Detect which cell encompasses the target text, then output its (x, y) center coordinate. 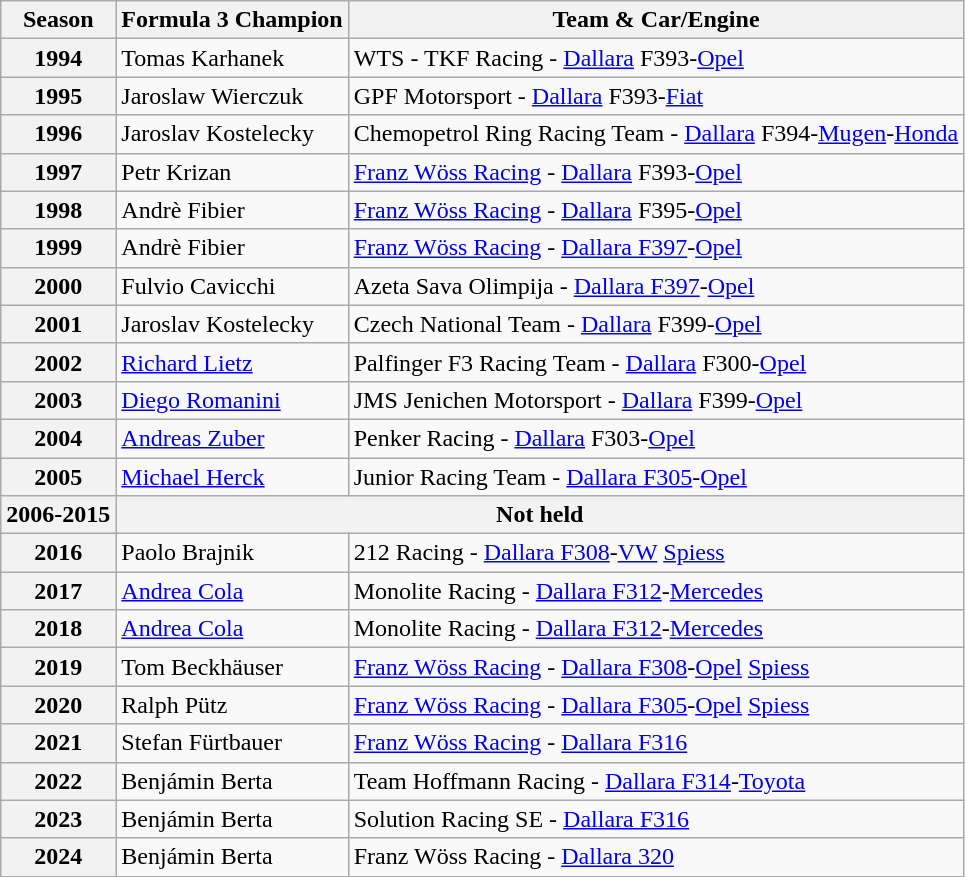
Team Hoffmann Racing - Dallara F314-Toyota (656, 781)
Chemopetrol Ring Racing Team - Dallara F394-Mugen-Honda (656, 134)
Solution Racing SE - Dallara F316 (656, 819)
Petr Krizan (232, 172)
Team & Car/Engine (656, 20)
Paolo Brajnik (232, 553)
2021 (58, 743)
Junior Racing Team - Dallara F305-Opel (656, 477)
Penker Racing - Dallara F303-Opel (656, 438)
2002 (58, 362)
Formula 3 Champion (232, 20)
Diego Romanini (232, 400)
Azeta Sava Olimpija - Dallara F397-Opel (656, 286)
2018 (58, 629)
2006-2015 (58, 515)
Stefan Fürtbauer (232, 743)
Tomas Karhanek (232, 58)
2001 (58, 324)
1995 (58, 96)
2024 (58, 857)
Franz Wöss Racing - Dallara F305-Opel Spiess (656, 705)
2004 (58, 438)
Richard Lietz (232, 362)
2017 (58, 591)
Fulvio Cavicchi (232, 286)
Czech National Team - Dallara F399-Opel (656, 324)
2022 (58, 781)
2016 (58, 553)
Tom Beckhäuser (232, 667)
2003 (58, 400)
GPF Motorsport - Dallara F393-Fiat (656, 96)
1998 (58, 210)
2019 (58, 667)
Jaroslaw Wierczuk (232, 96)
Ralph Pütz (232, 705)
1994 (58, 58)
Franz Wöss Racing - Dallara F397-Opel (656, 248)
1999 (58, 248)
Franz Wöss Racing - Dallara F395-Opel (656, 210)
2005 (58, 477)
1997 (58, 172)
2020 (58, 705)
Franz Wöss Racing - Dallara 320 (656, 857)
2000 (58, 286)
Franz Wöss Racing - Dallara F393-Opel (656, 172)
Michael Herck (232, 477)
WTS - TKF Racing - Dallara F393-Opel (656, 58)
212 Racing - Dallara F308-VW Spiess (656, 553)
1996 (58, 134)
Andreas Zuber (232, 438)
JMS Jenichen Motorsport - Dallara F399-Opel (656, 400)
Franz Wöss Racing - Dallara F308-Opel Spiess (656, 667)
Palfinger F3 Racing Team - Dallara F300-Opel (656, 362)
2023 (58, 819)
Season (58, 20)
Franz Wöss Racing - Dallara F316 (656, 743)
Not held (540, 515)
